Locate the cell with the specified text and output its (x, y) center coordinate. 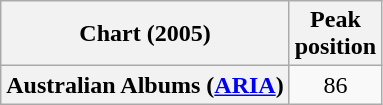
Peakposition (335, 34)
Australian Albums (ARIA) (145, 85)
Chart (2005) (145, 34)
86 (335, 85)
